Scan for the cell matching the given text and deliver its [X, Y] coordinate at center. 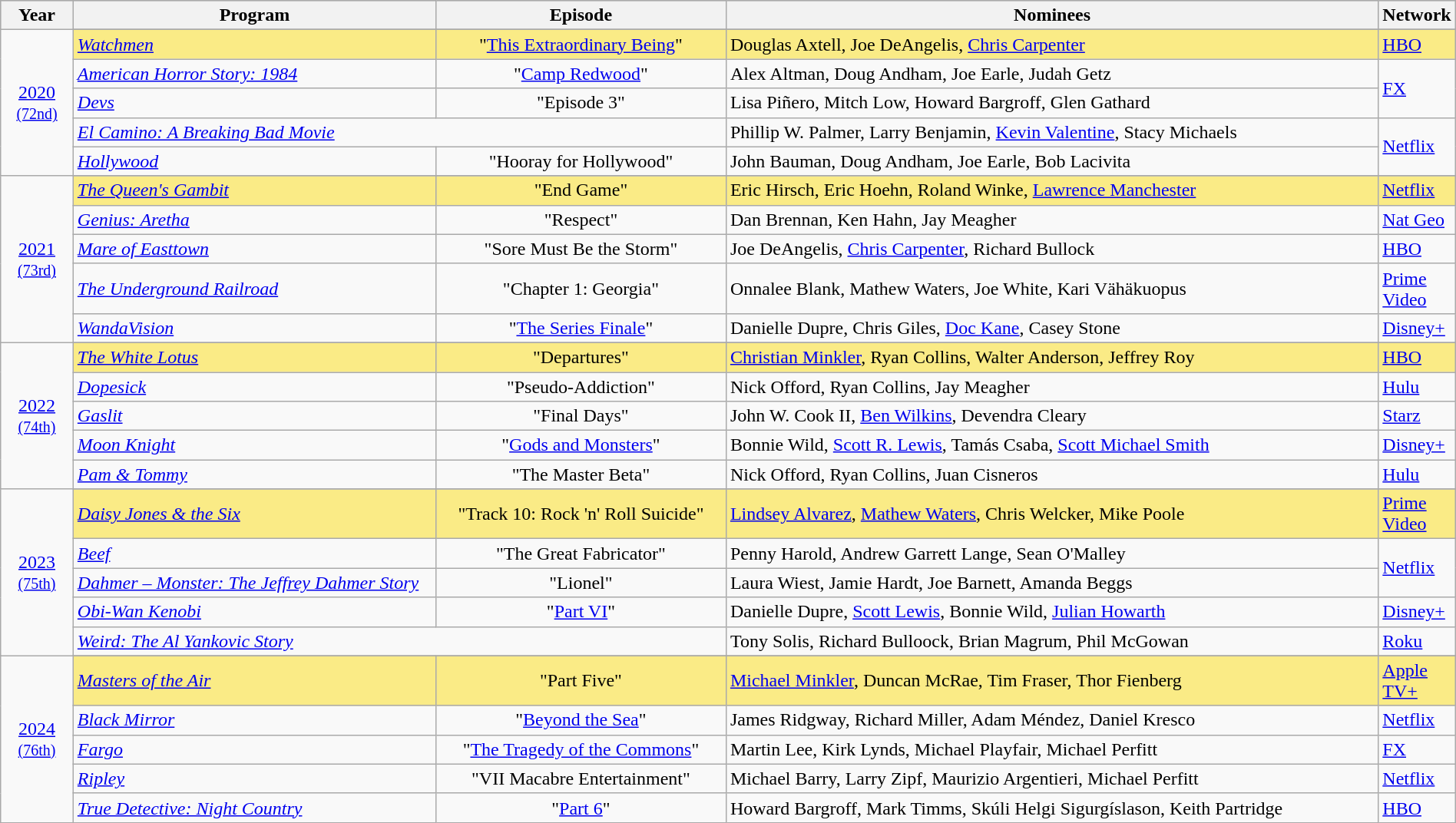
Alex Altman, Doug Andham, Joe Earle, Judah Getz [1052, 74]
True Detective: Night Country [254, 808]
John W. Cook II, Ben Wilkins, Devendra Cleary [1052, 416]
"VII Macabre Entertainment" [581, 778]
Nominees [1052, 15]
"The Master Beta" [581, 474]
Douglas Axtell, Joe DeAngelis, Chris Carpenter [1052, 45]
Nick Offord, Ryan Collins, Jay Meagher [1052, 386]
"Beyond the Sea" [581, 720]
2023(75th) [37, 573]
"Part 6" [581, 808]
"Gods and Monsters" [581, 445]
Obi-Wan Kenobi [254, 612]
Masters of the Air [254, 680]
"Sore Must Be the Storm" [581, 249]
Christian Minkler, Ryan Collins, Walter Anderson, Jeffrey Roy [1052, 357]
Devs [254, 103]
Fargo [254, 749]
Joe DeAngelis, Chris Carpenter, Richard Bullock [1052, 249]
Episode [581, 15]
"This Extraordinary Being" [581, 45]
Michael Minkler, Duncan McRae, Tim Fraser, Thor Fienberg [1052, 680]
"Final Days" [581, 416]
WandaVision [254, 328]
The Underground Railroad [254, 289]
Dahmer – Monster: The Jeffrey Dahmer Story [254, 583]
"Hooray for Hollywood" [581, 161]
Daisy Jones & the Six [254, 514]
"The Series Finale" [581, 328]
Black Mirror [254, 720]
2024(76th) [37, 739]
Mare of Easttown [254, 249]
Ripley [254, 778]
Gaslit [254, 416]
Program [254, 15]
Moon Knight [254, 445]
"Part VI" [581, 612]
The White Lotus [254, 357]
"End Game" [581, 190]
Dan Brennan, Ken Hahn, Jay Meagher [1052, 220]
Onnalee Blank, Mathew Waters, Joe White, Kari Vähäkuopus [1052, 289]
Penny Harold, Andrew Garrett Lange, Sean O'Malley [1052, 554]
El Camino: A Breaking Bad Movie [399, 132]
"Respect" [581, 220]
Dopesick [254, 386]
"The Tragedy of the Commons" [581, 749]
The Queen's Gambit [254, 190]
Danielle Dupre, Chris Giles, Doc Kane, Casey Stone [1052, 328]
2022(74th) [37, 415]
Laura Wiest, Jamie Hardt, Joe Barnett, Amanda Beggs [1052, 583]
"Departures" [581, 357]
Nick Offord, Ryan Collins, Juan Cisneros [1052, 474]
"Chapter 1: Georgia" [581, 289]
Watchmen [254, 45]
"The Great Fabricator" [581, 554]
Michael Barry, Larry Zipf, Maurizio Argentieri, Michael Perfitt [1052, 778]
"Lionel" [581, 583]
Hollywood [254, 161]
2020(72nd) [37, 103]
American Horror Story: 1984 [254, 74]
Bonnie Wild, Scott R. Lewis, Tamás Csaba, Scott Michael Smith [1052, 445]
Starz [1417, 416]
John Bauman, Doug Andham, Joe Earle, Bob Lacivita [1052, 161]
"Camp Redwood" [581, 74]
Tony Solis, Richard Bulloock, Brian Magrum, Phil McGowan [1052, 641]
Lindsey Alvarez, Mathew Waters, Chris Welcker, Mike Poole [1052, 514]
Roku [1417, 641]
Danielle Dupre, Scott Lewis, Bonnie Wild, Julian Howarth [1052, 612]
"Track 10: Rock 'n' Roll Suicide" [581, 514]
2021(73rd) [37, 259]
Network [1417, 15]
"Episode 3" [581, 103]
Phillip W. Palmer, Larry Benjamin, Kevin Valentine, Stacy Michaels [1052, 132]
Martin Lee, Kirk Lynds, Michael Playfair, Michael Perfitt [1052, 749]
"Pseudo-Addiction" [581, 386]
Howard Bargroff, Mark Timms, Skúli Helgi Sigurgíslason, Keith Partridge [1052, 808]
Nat Geo [1417, 220]
Genius: Aretha [254, 220]
Year [37, 15]
Lisa Piñero, Mitch Low, Howard Bargroff, Glen Gathard [1052, 103]
"Part Five" [581, 680]
Eric Hirsch, Eric Hoehn, Roland Winke, Lawrence Manchester [1052, 190]
Apple TV+ [1417, 680]
James Ridgway, Richard Miller, Adam Méndez, Daniel Kresco [1052, 720]
Beef [254, 554]
Pam & Tommy [254, 474]
Weird: The Al Yankovic Story [399, 641]
